For the text-containing cell, return its midpoint in (x, y) coordinate format. 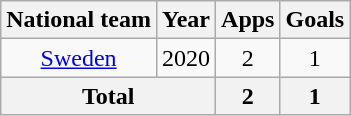
Apps (248, 20)
Goals (315, 20)
2020 (186, 58)
National team (79, 20)
Total (108, 96)
Sweden (79, 58)
Year (186, 20)
